Determine the (X, Y) coordinate at the center of the cell enclosing the given text.  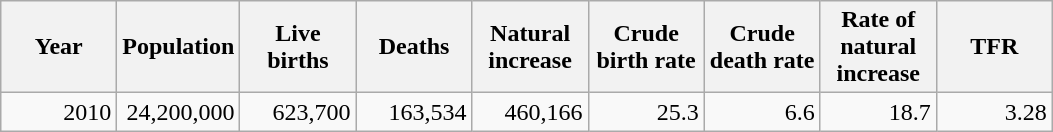
163,534 (414, 112)
25.3 (646, 112)
Deaths (414, 47)
2010 (59, 112)
6.6 (762, 112)
Population (178, 47)
TFR (994, 47)
Natural increase (530, 47)
24,200,000 (178, 112)
18.7 (878, 112)
Rate of natural increase (878, 47)
460,166 (530, 112)
Crude birth rate (646, 47)
Crude death rate (762, 47)
3.28 (994, 112)
Live births (298, 47)
623,700 (298, 112)
Year (59, 47)
